Search for the cell housing the specified text and yield its (x, y) center coordinate. 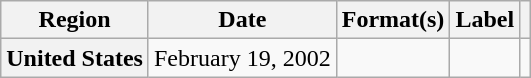
United States (75, 58)
Label (485, 20)
Date (242, 20)
Format(s) (393, 20)
Region (75, 20)
February 19, 2002 (242, 58)
